For the text-containing cell, return its midpoint in (X, Y) coordinate format. 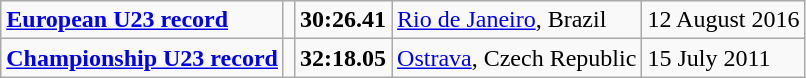
30:26.41 (342, 20)
15 July 2011 (724, 58)
Ostrava, Czech Republic (517, 58)
Rio de Janeiro, Brazil (517, 20)
12 August 2016 (724, 20)
European U23 record (142, 20)
32:18.05 (342, 58)
Championship U23 record (142, 58)
